Determine the [x, y] coordinate at the center of the cell enclosing the given text.  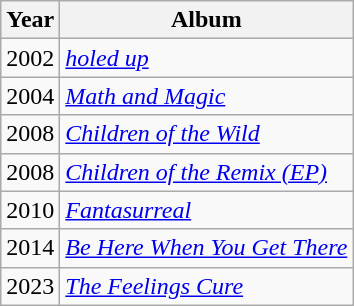
2004 [30, 96]
holed up [206, 58]
Be Here When You Get There [206, 248]
The Feelings Cure [206, 286]
2010 [30, 210]
2023 [30, 286]
Album [206, 20]
2002 [30, 58]
Math and Magic [206, 96]
2014 [30, 248]
Children of the Wild [206, 134]
Children of the Remix (EP) [206, 172]
Fantasurreal [206, 210]
Year [30, 20]
